Extract the [x, y] coordinate from the center of the cell holding the provided text.  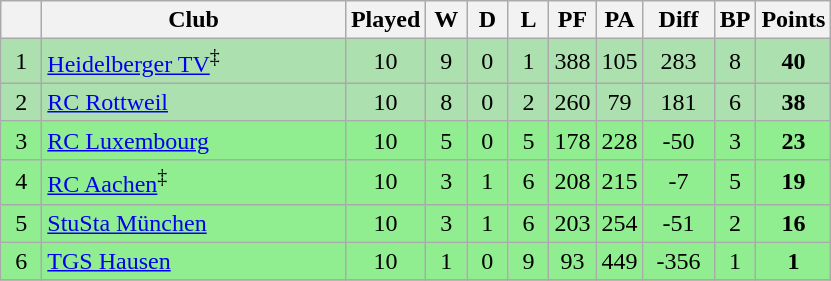
4 [22, 182]
D [488, 20]
TGS Hausen [194, 261]
19 [794, 182]
23 [794, 140]
215 [620, 182]
16 [794, 223]
79 [620, 102]
-356 [678, 261]
228 [620, 140]
-7 [678, 182]
Heidelberger TV‡ [194, 62]
93 [572, 261]
RC Rottweil [194, 102]
Played [385, 20]
W [446, 20]
105 [620, 62]
283 [678, 62]
PF [572, 20]
Points [794, 20]
Club [194, 20]
RC Aachen‡ [194, 182]
260 [572, 102]
40 [794, 62]
StuSta München [194, 223]
38 [794, 102]
-51 [678, 223]
-50 [678, 140]
178 [572, 140]
PA [620, 20]
181 [678, 102]
Diff [678, 20]
L [528, 20]
RC Luxembourg [194, 140]
388 [572, 62]
BP [735, 20]
449 [620, 261]
208 [572, 182]
203 [572, 223]
254 [620, 223]
